Return [x, y] of the center of cell containing provided text 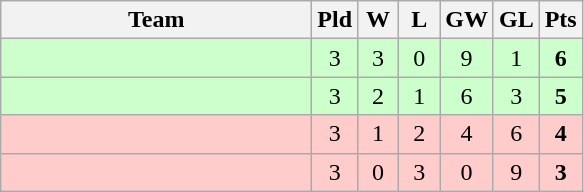
GW [467, 20]
5 [560, 96]
Pts [560, 20]
W [378, 20]
GL [516, 20]
Pld [335, 20]
Team [156, 20]
L [420, 20]
